Return (X, Y) of the center of cell containing provided text 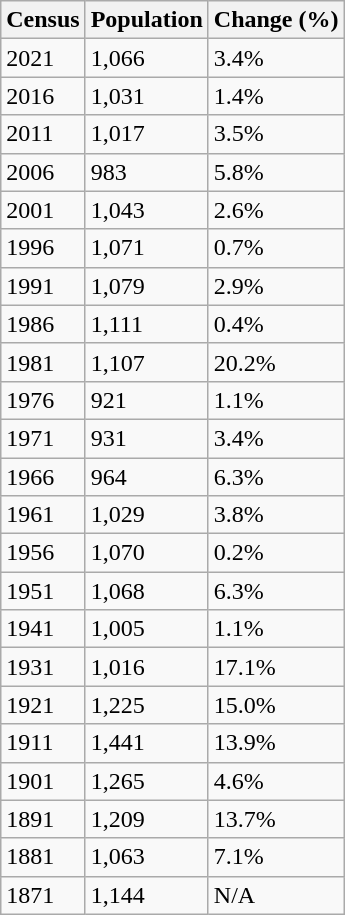
1,111 (146, 324)
1,066 (146, 58)
1961 (43, 515)
17.1% (276, 667)
931 (146, 438)
964 (146, 477)
1.4% (276, 96)
1,031 (146, 96)
13.7% (276, 819)
7.1% (276, 857)
1951 (43, 591)
2.6% (276, 210)
2006 (43, 172)
1,071 (146, 248)
3.5% (276, 134)
13.9% (276, 743)
4.6% (276, 781)
N/A (276, 895)
0.2% (276, 553)
1986 (43, 324)
1966 (43, 477)
1921 (43, 705)
15.0% (276, 705)
2.9% (276, 286)
1,441 (146, 743)
0.4% (276, 324)
Population (146, 20)
1,070 (146, 553)
1971 (43, 438)
921 (146, 400)
2021 (43, 58)
1981 (43, 362)
Census (43, 20)
1,068 (146, 591)
1931 (43, 667)
1911 (43, 743)
983 (146, 172)
5.8% (276, 172)
3.8% (276, 515)
1976 (43, 400)
1,043 (146, 210)
1,016 (146, 667)
1956 (43, 553)
2001 (43, 210)
1891 (43, 819)
20.2% (276, 362)
1,225 (146, 705)
1901 (43, 781)
1,107 (146, 362)
1996 (43, 248)
1991 (43, 286)
1,063 (146, 857)
2011 (43, 134)
Change (%) (276, 20)
1941 (43, 629)
1881 (43, 857)
1,079 (146, 286)
2016 (43, 96)
1871 (43, 895)
1,005 (146, 629)
1,029 (146, 515)
1,017 (146, 134)
1,265 (146, 781)
1,144 (146, 895)
0.7% (276, 248)
1,209 (146, 819)
